Locate the cell with the specified text and output its [x, y] center coordinate. 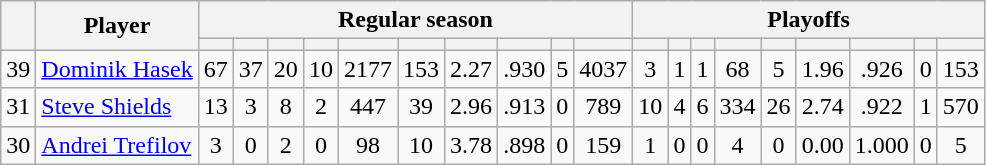
447 [368, 107]
Playoffs [809, 20]
Regular season [416, 20]
68 [738, 69]
.913 [524, 107]
13 [216, 107]
.898 [524, 145]
.926 [882, 69]
37 [250, 69]
2.27 [472, 69]
Dominik Hasek [117, 69]
570 [960, 107]
26 [778, 107]
2177 [368, 69]
789 [604, 107]
159 [604, 145]
4037 [604, 69]
1.000 [882, 145]
20 [286, 69]
2.74 [822, 107]
Player [117, 26]
Steve Shields [117, 107]
0.00 [822, 145]
31 [18, 107]
2.96 [472, 107]
334 [738, 107]
6 [702, 107]
67 [216, 69]
1.96 [822, 69]
.922 [882, 107]
Andrei Trefilov [117, 145]
.930 [524, 69]
3.78 [472, 145]
30 [18, 145]
8 [286, 107]
98 [368, 145]
